Determine the [x, y] coordinate at the center of the cell enclosing the given text.  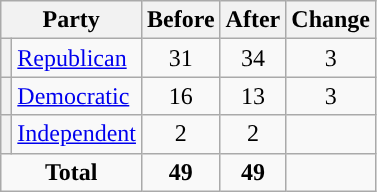
31 [180, 58]
Change [331, 20]
Before [180, 20]
16 [180, 96]
Independent [77, 134]
Party [72, 20]
13 [253, 96]
34 [253, 58]
Democratic [77, 96]
Republican [77, 58]
After [253, 20]
Total [72, 172]
